For the text-containing cell, return its midpoint in [x, y] coordinate format. 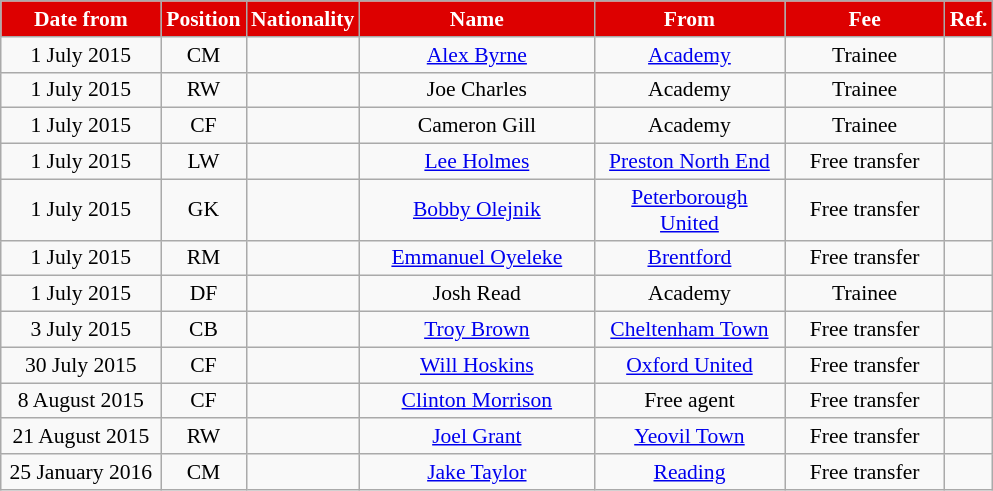
Alex Byrne [476, 55]
RM [204, 258]
8 August 2015 [81, 401]
Fee [865, 19]
Josh Read [476, 294]
25 January 2016 [81, 472]
Position [204, 19]
GK [204, 210]
Ref. [969, 19]
Jake Taylor [476, 472]
Clinton Morrison [476, 401]
Preston North End [689, 162]
CB [204, 330]
Reading [689, 472]
DF [204, 294]
Name [476, 19]
Cheltenham Town [689, 330]
Bobby Olejnik [476, 210]
Oxford United [689, 365]
Free agent [689, 401]
Joe Charles [476, 90]
21 August 2015 [81, 437]
Will Hoskins [476, 365]
3 July 2015 [81, 330]
Emmanuel Oyeleke [476, 258]
From [689, 19]
Joel Grant [476, 437]
30 July 2015 [81, 365]
Date from [81, 19]
Brentford [689, 258]
Lee Holmes [476, 162]
Peterborough United [689, 210]
LW [204, 162]
Yeovil Town [689, 437]
Troy Brown [476, 330]
Cameron Gill [476, 126]
Nationality [302, 19]
